Return the [x, y] coordinate for the center point of the cell that contains the specified text.  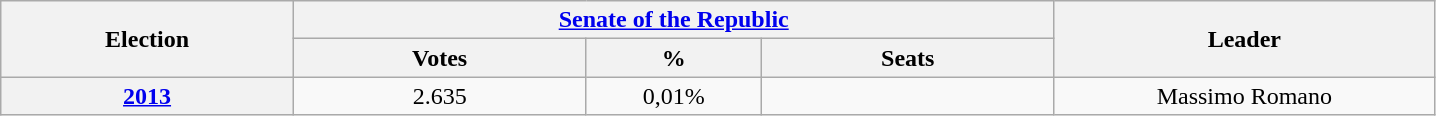
0,01% [674, 96]
Massimo Romano [1244, 96]
Seats [908, 58]
2013 [148, 96]
Leader [1244, 39]
Senate of the Republic [674, 20]
2.635 [440, 96]
Votes [440, 58]
% [674, 58]
Election [148, 39]
